Capture the cell that displays the provided text and extract its [x, y] central coordinate. 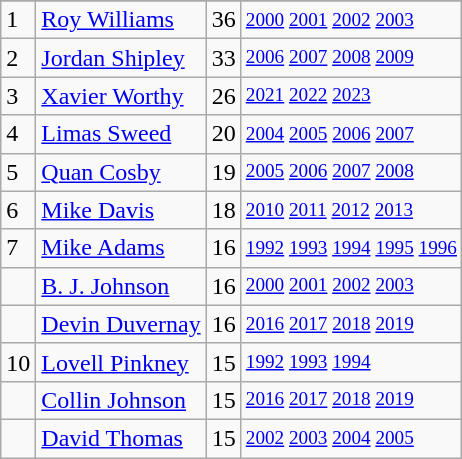
2010 2011 2012 2013 [351, 210]
Mike Adams [121, 248]
20 [224, 134]
Devin Duvernay [121, 324]
2006 2007 2008 2009 [351, 58]
David Thomas [121, 438]
1992 1993 1994 1995 1996 [351, 248]
Limas Sweed [121, 134]
Mike Davis [121, 210]
1992 1993 1994 [351, 362]
Collin Johnson [121, 400]
B. J. Johnson [121, 286]
2005 2006 2007 2008 [351, 172]
Lovell Pinkney [121, 362]
19 [224, 172]
26 [224, 96]
36 [224, 20]
10 [18, 362]
Xavier Worthy [121, 96]
2 [18, 58]
5 [18, 172]
Jordan Shipley [121, 58]
2004 2005 2006 2007 [351, 134]
33 [224, 58]
2021 2022 2023 [351, 96]
6 [18, 210]
1 [18, 20]
Quan Cosby [121, 172]
4 [18, 134]
18 [224, 210]
7 [18, 248]
2002 2003 2004 2005 [351, 438]
3 [18, 96]
Roy Williams [121, 20]
